Output the (X, Y) coordinate of the center of the cell containing the given text.  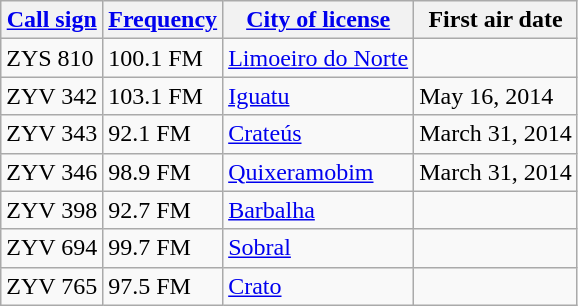
92.1 FM (163, 134)
92.7 FM (163, 210)
ZYV 342 (52, 96)
ZYV 398 (52, 210)
Quixeramobim (318, 172)
ZYV 343 (52, 134)
ZYV 765 (52, 286)
100.1 FM (163, 58)
Barbalha (318, 210)
103.1 FM (163, 96)
99.7 FM (163, 248)
Limoeiro do Norte (318, 58)
97.5 FM (163, 286)
ZYV 694 (52, 248)
ZYV 346 (52, 172)
Crateús (318, 134)
Call sign (52, 20)
May 16, 2014 (496, 96)
City of license (318, 20)
98.9 FM (163, 172)
Iguatu (318, 96)
First air date (496, 20)
ZYS 810 (52, 58)
Crato (318, 286)
Sobral (318, 248)
Frequency (163, 20)
